Detect which cell encompasses the target text, then output its (x, y) center coordinate. 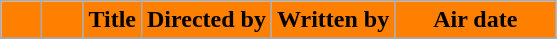
Air date (476, 20)
Directed by (206, 20)
Title (112, 20)
Written by (332, 20)
